From the cell containing the given text, extract its center point as (x, y) coordinate. 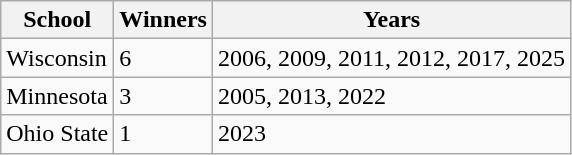
School (58, 20)
1 (164, 134)
2005, 2013, 2022 (391, 96)
Years (391, 20)
3 (164, 96)
2006, 2009, 2011, 2012, 2017, 2025 (391, 58)
2023 (391, 134)
Ohio State (58, 134)
Winners (164, 20)
Minnesota (58, 96)
6 (164, 58)
Wisconsin (58, 58)
